Identify which cell holds the provided text, then report its (x, y) central coordinate. 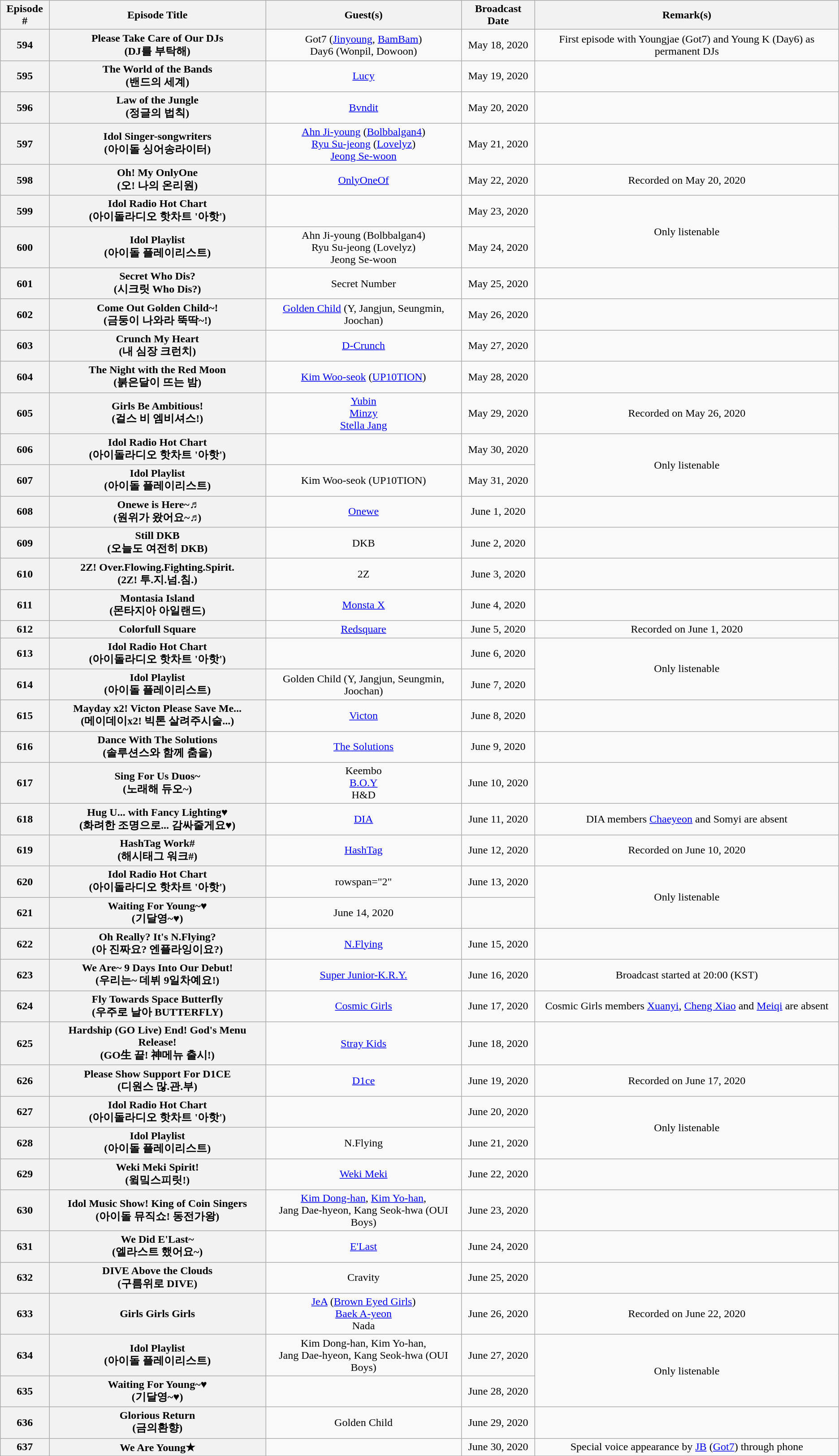
625 (25, 1044)
Secret Who Dis?(시크릿 Who Dis?) (158, 284)
DIA members Chaeyeon and Somyi are absent (687, 819)
June 23, 2020 (498, 1210)
604 (25, 377)
Recorded on June 10, 2020 (687, 850)
598 (25, 180)
Girls Girls Girls (158, 1314)
May 23, 2020 (498, 211)
May 26, 2020 (498, 314)
634 (25, 1355)
597 (25, 143)
629 (25, 1174)
620 (25, 882)
May 18, 2020 (498, 45)
June 14, 2020 (364, 913)
614 (25, 685)
Broadcast Date (498, 15)
May 29, 2020 (498, 413)
610 (25, 574)
Montasia Island(몬타지아 아일랜드) (158, 605)
June 28, 2020 (498, 1391)
633 (25, 1314)
623 (25, 975)
KeemboB.O.YH&D (364, 783)
Stray Kids (364, 1044)
June 7, 2020 (498, 685)
HashTag Work#(해시태그 워크#) (158, 850)
Episode # (25, 15)
The Solutions (364, 747)
May 20, 2020 (498, 108)
602 (25, 314)
June 15, 2020 (498, 944)
600 (25, 247)
Hug U... with Fancy Lighting♥(화려한 조명으로... 감싸줄게요♥) (158, 819)
Still DKB(오늘도 여전히 DKB) (158, 543)
621 (25, 913)
Remark(s) (687, 15)
617 (25, 783)
June 1, 2020 (498, 512)
Onewe is Here~♬(원위가 왔어요~♬) (158, 512)
Recorded on May 20, 2020 (687, 180)
June 2, 2020 (498, 543)
D-Crunch (364, 346)
Episode Title (158, 15)
Oh Really? It's N.Flying?(아 진짜요? 엔플라잉이요?) (158, 944)
June 11, 2020 (498, 819)
June 22, 2020 (498, 1174)
June 10, 2020 (498, 783)
Recorded on May 26, 2020 (687, 413)
612 (25, 629)
624 (25, 1006)
E'Last (364, 1247)
Redsquare (364, 629)
Recorded on June 22, 2020 (687, 1314)
June 17, 2020 (498, 1006)
Bvndit (364, 108)
608 (25, 512)
628 (25, 1143)
June 19, 2020 (498, 1081)
June 4, 2020 (498, 605)
615 (25, 716)
The World of the Bands(밴드의 세계) (158, 76)
2Z (364, 574)
Girls Be Ambitious!(걸스 비 엠비셔스!) (158, 413)
May 21, 2020 (498, 143)
Come Out Golden Child~!(금둥이 나와라 뚝딱~!) (158, 314)
June 16, 2020 (498, 975)
June 12, 2020 (498, 850)
Broadcast started at 20:00 (KST) (687, 975)
rowspan="2" (364, 882)
Super Junior-K.R.Y. (364, 975)
Monsta X (364, 605)
Secret Number (364, 284)
Got7 (Jinyoung, BamBam)Day6 (Wonpil, Dowoon) (364, 45)
June 30, 2020 (498, 1447)
June 18, 2020 (498, 1044)
630 (25, 1210)
2Z! Over.Flowing.Fighting.Spirit.(2Z! 투.지.넘.침.) (158, 574)
635 (25, 1391)
594 (25, 45)
June 25, 2020 (498, 1278)
Law of the Jungle(정글의 법칙) (158, 108)
June 21, 2020 (498, 1143)
YubinMinzyStella Jang (364, 413)
605 (25, 413)
DKB (364, 543)
May 27, 2020 (498, 346)
May 30, 2020 (498, 449)
May 19, 2020 (498, 76)
HashTag (364, 850)
JeA (Brown Eyed Girls)Baek A-yeonNada (364, 1314)
June 3, 2020 (498, 574)
632 (25, 1278)
Colorfull Square (158, 629)
599 (25, 211)
626 (25, 1081)
May 28, 2020 (498, 377)
Fly Towards Space Butterfly(우주로 날아 BUTTERFLY) (158, 1006)
DIVE Above the Clouds(구름위로 DIVE) (158, 1278)
Please Show Support For D1CE(디원스 많.관.부) (158, 1081)
616 (25, 747)
Weki Meki (364, 1174)
Lucy (364, 76)
Sing For Us Duos~(노래해 듀오~) (158, 783)
606 (25, 449)
Please Take Care of Our DJs(DJ를 부탁해) (158, 45)
627 (25, 1112)
May 25, 2020 (498, 284)
June 20, 2020 (498, 1112)
603 (25, 346)
June 13, 2020 (498, 882)
Dance With The Solutions(솔루션스와 함께 춤을) (158, 747)
Cosmic Girls members Xuanyi, Cheng Xiao and Meiqi are absent (687, 1006)
Oh! My OnlyOne(오! 나의 온리원) (158, 180)
Cravity (364, 1278)
601 (25, 284)
Glorious Return(금의환향) (158, 1422)
636 (25, 1422)
May 24, 2020 (498, 247)
May 22, 2020 (498, 180)
595 (25, 76)
Recorded on June 17, 2020 (687, 1081)
Golden Child (364, 1422)
We Are Young★ (158, 1447)
609 (25, 543)
613 (25, 654)
Mayday x2! Victon Please Save Me...(메이데이x2! 빅톤 살려주시술...) (158, 716)
Victon (364, 716)
June 27, 2020 (498, 1355)
631 (25, 1247)
The Night with the Red Moon(붉은달이 뜨는 밤) (158, 377)
D1ce (364, 1081)
June 8, 2020 (498, 716)
June 6, 2020 (498, 654)
OnlyOneOf (364, 180)
Weki Meki Spirit!(윜밐스피릿!) (158, 1174)
May 31, 2020 (498, 481)
607 (25, 481)
637 (25, 1447)
Idol Music Show! King of Coin Singers(아이돌 뮤직쇼! 동전가왕) (158, 1210)
June 5, 2020 (498, 629)
June 24, 2020 (498, 1247)
Guest(s) (364, 15)
Hardship (GO Live) End! God's Menu Release!(GO生 끝! 神메뉴 출시!) (158, 1044)
Onewe (364, 512)
Cosmic Girls (364, 1006)
596 (25, 108)
622 (25, 944)
First episode with Youngjae (Got7) and Young K (Day6) as permanent DJs (687, 45)
619 (25, 850)
June 9, 2020 (498, 747)
We Did E'Last~(엘라스트 했어요~) (158, 1247)
Special voice appearance by JB (Got7) through phone (687, 1447)
June 26, 2020 (498, 1314)
Crunch My Heart(내 심장 크런치) (158, 346)
DIA (364, 819)
We Are~ 9 Days Into Our Debut!(우리는~ 데뷔 9일차예요!) (158, 975)
Recorded on June 1, 2020 (687, 629)
June 29, 2020 (498, 1422)
618 (25, 819)
611 (25, 605)
Idol Singer-songwriters(아이돌 싱어송라이터) (158, 143)
